Detect which cell encompasses the target text, then output its [x, y] center coordinate. 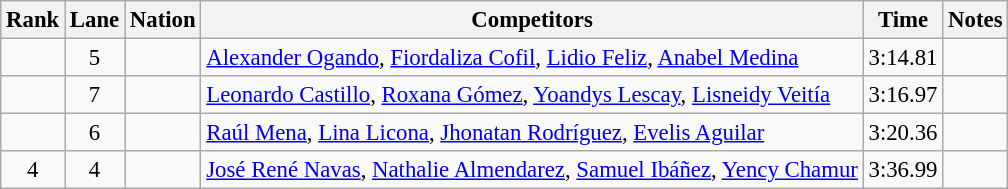
Competitors [532, 20]
José René Navas, Nathalie Almendarez, Samuel Ibáñez, Yency Chamur [532, 170]
Nation [163, 20]
6 [95, 133]
Alexander Ogando, Fiordaliza Cofil, Lidio Feliz, Anabel Medina [532, 58]
3:14.81 [903, 58]
Time [903, 20]
Lane [95, 20]
Notes [976, 20]
Leonardo Castillo, Roxana Gómez, Yoandys Lescay, Lisneidy Veitía [532, 95]
3:16.97 [903, 95]
5 [95, 58]
7 [95, 95]
3:36.99 [903, 170]
Rank [33, 20]
Raúl Mena, Lina Licona, Jhonatan Rodríguez, Evelis Aguilar [532, 133]
3:20.36 [903, 133]
